Pinpoint the cell where the given text exists, returning its [X, Y] midpoint coordinate. 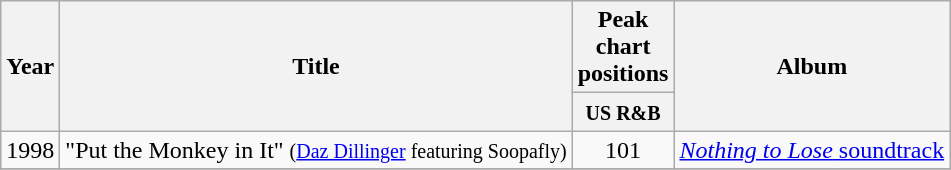
US R&B [623, 112]
101 [623, 150]
1998 [30, 150]
Title [316, 66]
Year [30, 66]
"Put the Monkey in It" (Daz Dillinger featuring Soopafly) [316, 150]
Album [812, 66]
Peak chart positions [623, 47]
Nothing to Lose soundtrack [812, 150]
